From the cell containing the given text, extract its center point as (x, y) coordinate. 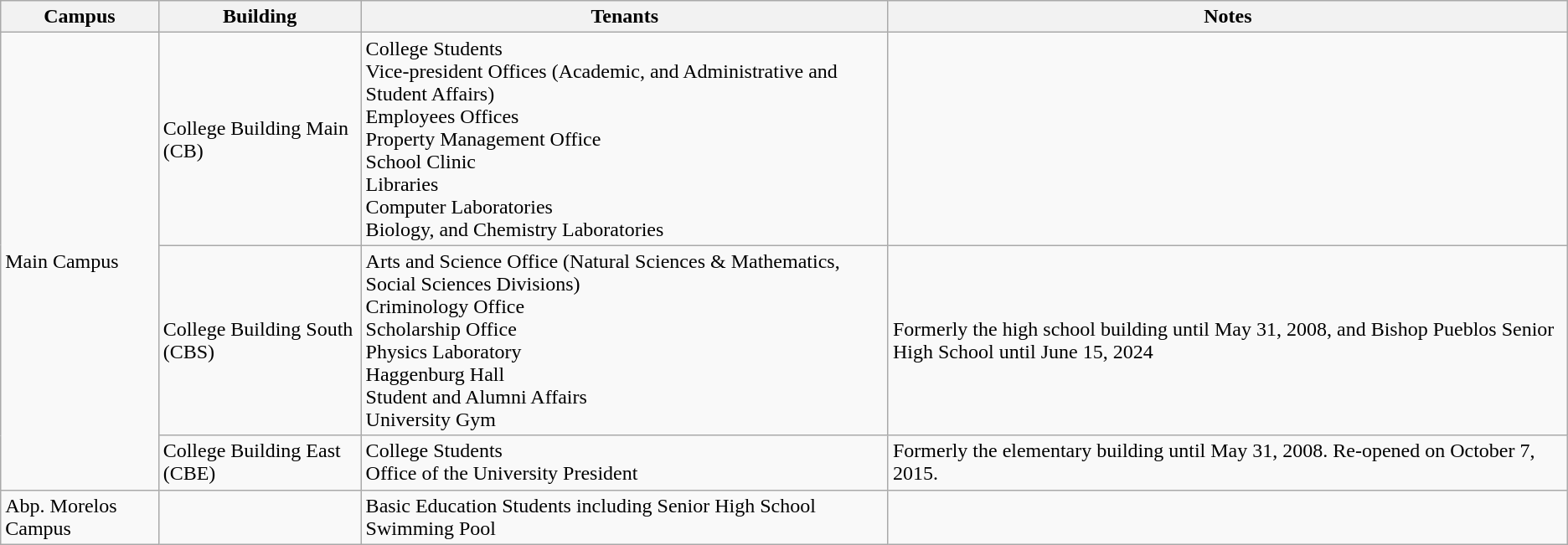
College Building Main (CB) (260, 139)
Basic Education Students including Senior High SchoolSwimming Pool (625, 517)
Formerly the high school building until May 31, 2008, and Bishop Pueblos Senior High School until June 15, 2024 (1228, 340)
College Building South (CBS) (260, 340)
College StudentsOffice of the University President (625, 462)
Campus (80, 17)
Notes (1228, 17)
Main Campus (80, 261)
Abp. Morelos Campus (80, 517)
Building (260, 17)
College Building East (CBE) (260, 462)
Tenants (625, 17)
Formerly the elementary building until May 31, 2008. Re-opened on October 7, 2015. (1228, 462)
